Determine the [x, y] coordinate at the center of the cell enclosing the given text.  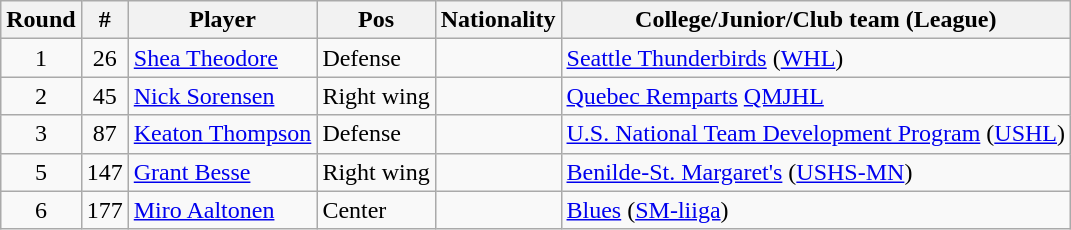
College/Junior/Club team (League) [816, 20]
Shea Theodore [222, 58]
26 [104, 58]
Keaton Thompson [222, 134]
Nationality [498, 20]
Center [376, 210]
147 [104, 172]
Player [222, 20]
U.S. National Team Development Program (USHL) [816, 134]
3 [41, 134]
Benilde-St. Margaret's (USHS-MN) [816, 172]
# [104, 20]
5 [41, 172]
177 [104, 210]
Quebec Remparts QMJHL [816, 96]
Pos [376, 20]
Seattle Thunderbirds (WHL) [816, 58]
45 [104, 96]
Grant Besse [222, 172]
1 [41, 58]
Miro Aaltonen [222, 210]
Blues (SM-liiga) [816, 210]
6 [41, 210]
87 [104, 134]
2 [41, 96]
Nick Sorensen [222, 96]
Round [41, 20]
